Determine the (X, Y) coordinate at the center of the cell enclosing the given text.  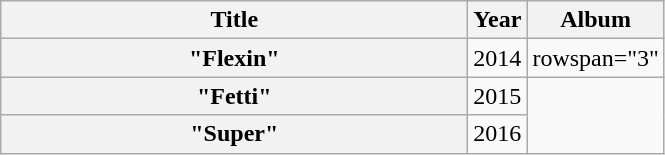
2016 (498, 134)
"Flexin" (234, 58)
Title (234, 20)
"Fetti" (234, 96)
Year (498, 20)
rowspan="3" (596, 58)
Album (596, 20)
"Super" (234, 134)
2014 (498, 58)
2015 (498, 96)
